Locate the cell with the specified text and output its (X, Y) center coordinate. 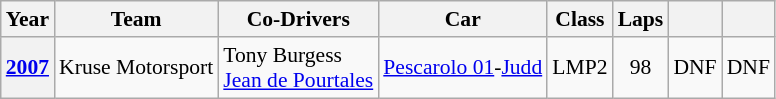
Co-Drivers (298, 19)
Team (136, 19)
Class (580, 19)
Laps (641, 19)
2007 (28, 68)
Tony Burgess Jean de Pourtales (298, 68)
98 (641, 68)
Pescarolo 01-Judd (462, 68)
Kruse Motorsport (136, 68)
Car (462, 19)
Year (28, 19)
LMP2 (580, 68)
